Determine the [X, Y] coordinate at the center of the cell enclosing the given text.  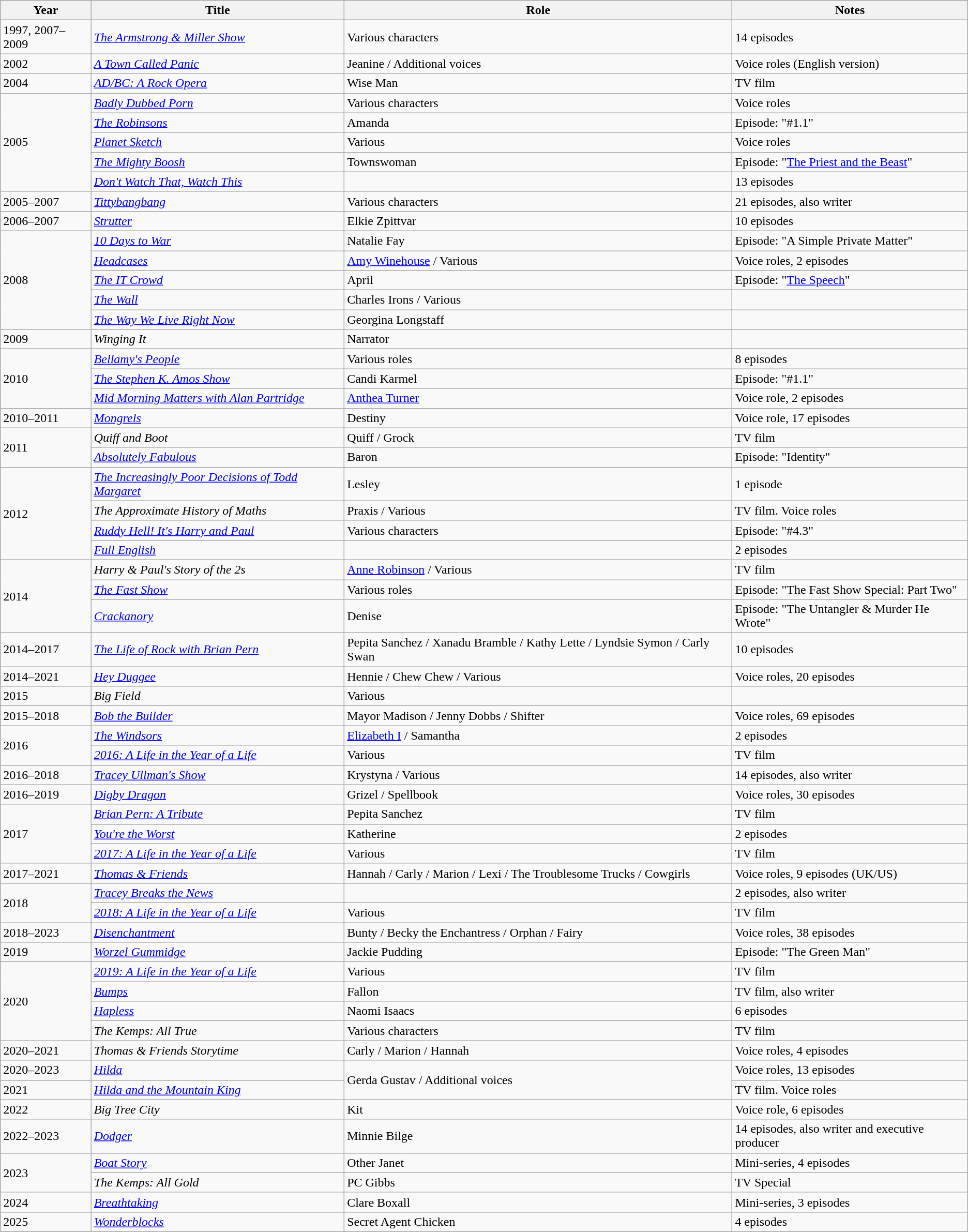
2005–2007 [46, 201]
13 episodes [850, 182]
Badly Dubbed Porn [217, 103]
Episode: "The Untangler & Murder He Wrote" [850, 617]
Elizabeth I / Samantha [538, 735]
The Increasingly Poor Decisions of Todd Margaret [217, 484]
Lesley [538, 484]
2009 [46, 339]
Dodger [217, 1136]
Jackie Pudding [538, 952]
2016–2019 [46, 794]
Mongrels [217, 418]
Gerda Gustav / Additional voices [538, 1080]
The Way We Live Right Now [217, 320]
Episode: "The Green Man" [850, 952]
Hilda [217, 1070]
Episode: "A Simple Private Matter" [850, 241]
Natalie Fay [538, 241]
2018–2023 [46, 933]
2020–2023 [46, 1070]
2002 [46, 64]
Bunty / Becky the Enchantress / Orphan / Fairy [538, 933]
1997, 2007–2009 [46, 37]
2 episodes, also writer [850, 893]
Wise Man [538, 83]
2018: A Life in the Year of a Life [217, 912]
Episode: "#4.3" [850, 530]
Kit [538, 1109]
2005 [46, 142]
2014–2017 [46, 650]
The Robinsons [217, 123]
14 episodes, also writer [850, 775]
2025 [46, 1222]
Year [46, 10]
2016: A Life in the Year of a Life [217, 755]
Amanda [538, 123]
Worzel Gummidge [217, 952]
Wonderblocks [217, 1222]
Mayor Madison / Jenny Dobbs / Shifter [538, 716]
2022–2023 [46, 1136]
Destiny [538, 418]
Anne Robinson / Various [538, 569]
Tracey Breaks the News [217, 893]
2021 [46, 1090]
2012 [46, 513]
Grizel / Spellbook [538, 794]
4 episodes [850, 1222]
TV Special [850, 1182]
Krystyna / Various [538, 775]
PC Gibbs [538, 1182]
Naomi Isaacs [538, 1011]
Baron [538, 457]
The Armstrong & Miller Show [217, 37]
2018 [46, 903]
2016–2018 [46, 775]
2015–2018 [46, 716]
2020–2021 [46, 1050]
Boat Story [217, 1163]
14 episodes [850, 37]
Hilda and the Mountain King [217, 1090]
The Wall [217, 300]
2004 [46, 83]
2020 [46, 1001]
Mini-series, 4 episodes [850, 1163]
Quiff and Boot [217, 438]
Voice role, 6 episodes [850, 1109]
Brian Pern: A Tribute [217, 814]
Pepita Sanchez / Xanadu Bramble / Kathy Lette / Lyndsie Symon / Carly Swan [538, 650]
Amy Winehouse / Various [538, 260]
Fallon [538, 991]
Quiff / Grock [538, 438]
Don't Watch That, Watch This [217, 182]
A Town Called Panic [217, 64]
2022 [46, 1109]
Voice roles, 38 episodes [850, 933]
Praxis / Various [538, 510]
Voice roles (English version) [850, 64]
Bumps [217, 991]
Crackanory [217, 617]
The Approximate History of Maths [217, 510]
You're the Worst [217, 834]
Secret Agent Chicken [538, 1222]
Other Janet [538, 1163]
Tittybangbang [217, 201]
Disenchantment [217, 933]
2017–2021 [46, 873]
The Kemps: All True [217, 1031]
21 episodes, also writer [850, 201]
Denise [538, 617]
2015 [46, 696]
Full English [217, 550]
2023 [46, 1173]
The IT Crowd [217, 280]
The Stephen K. Amos Show [217, 379]
Absolutely Fabulous [217, 457]
Digby Dragon [217, 794]
Jeanine / Additional voices [538, 64]
2008 [46, 280]
The Kemps: All Gold [217, 1182]
AD/BC: A Rock Opera [217, 83]
Voice role, 2 episodes [850, 398]
10 Days to War [217, 241]
6 episodes [850, 1011]
2017 [46, 834]
Townswoman [538, 162]
Role [538, 10]
Narrator [538, 339]
Strutter [217, 221]
Thomas & Friends Storytime [217, 1050]
2016 [46, 745]
The Mighty Boosh [217, 162]
Mid Morning Matters with Alan Partridge [217, 398]
Bob the Builder [217, 716]
2006–2007 [46, 221]
Voice roles, 4 episodes [850, 1050]
Voice roles, 20 episodes [850, 677]
The Fast Show [217, 589]
14 episodes, also writer and executive producer [850, 1136]
Big Tree City [217, 1109]
Bellamy's People [217, 359]
Hennie / Chew Chew / Various [538, 677]
Hapless [217, 1011]
Episode: "Identity" [850, 457]
Mini-series, 3 episodes [850, 1202]
Voice roles, 13 episodes [850, 1070]
Big Field [217, 696]
Hannah / Carly / Marion / Lexi / The Troublesome Trucks / Cowgirls [538, 873]
Minnie Bilge [538, 1136]
Harry & Paul's Story of the 2s [217, 569]
Candi Karmel [538, 379]
2010 [46, 379]
Anthea Turner [538, 398]
Voice roles, 30 episodes [850, 794]
Carly / Marion / Hannah [538, 1050]
Voice role, 17 episodes [850, 418]
Hey Duggee [217, 677]
Episode: "The Fast Show Special: Part Two" [850, 589]
Notes [850, 10]
TV film, also writer [850, 991]
Winging It [217, 339]
Charles Irons / Various [538, 300]
2019 [46, 952]
Title [217, 10]
Tracey Ullman's Show [217, 775]
Episode: "The Priest and the Beast" [850, 162]
Katherine [538, 834]
2019: A Life in the Year of a Life [217, 972]
Elkie Zpittvar [538, 221]
Episode: "The Speech" [850, 280]
2010–2011 [46, 418]
2024 [46, 1202]
The Life of Rock with Brian Pern [217, 650]
April [538, 280]
Clare Boxall [538, 1202]
Ruddy Hell! It's Harry and Paul [217, 530]
2017: A Life in the Year of a Life [217, 853]
2011 [46, 447]
2014–2021 [46, 677]
Voice roles, 69 episodes [850, 716]
Headcases [217, 260]
Voice roles, 2 episodes [850, 260]
8 episodes [850, 359]
1 episode [850, 484]
Pepita Sanchez [538, 814]
Breathtaking [217, 1202]
Planet Sketch [217, 142]
Voice roles, 9 episodes (UK/US) [850, 873]
Georgina Longstaff [538, 320]
Thomas & Friends [217, 873]
The Windsors [217, 735]
2014 [46, 596]
